Return [x, y] of the center of cell containing provided text 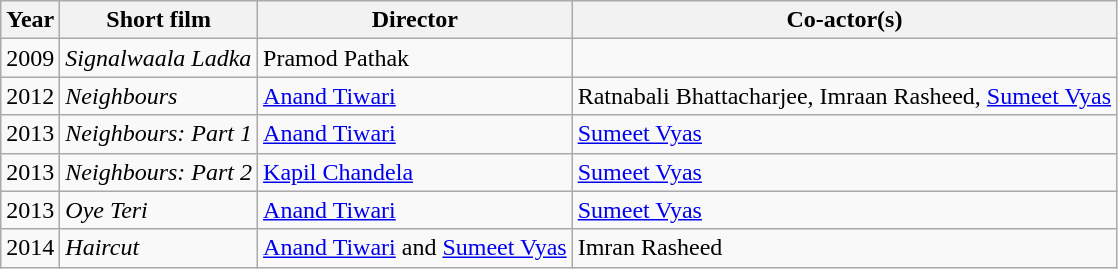
Pramod Pathak [416, 58]
Co-actor(s) [844, 20]
Short film [159, 20]
Haircut [159, 248]
Kapil Chandela [416, 172]
Year [30, 20]
Imran Rasheed [844, 248]
Oye Teri [159, 210]
Director [416, 20]
Neighbours [159, 96]
2014 [30, 248]
Neighbours: Part 1 [159, 134]
2009 [30, 58]
Neighbours: Part 2 [159, 172]
Anand Tiwari and Sumeet Vyas [416, 248]
2012 [30, 96]
Ratnabali Bhattacharjee, Imraan Rasheed, Sumeet Vyas [844, 96]
Signalwaala Ladka [159, 58]
